Search for the cell housing the specified text and yield its [x, y] center coordinate. 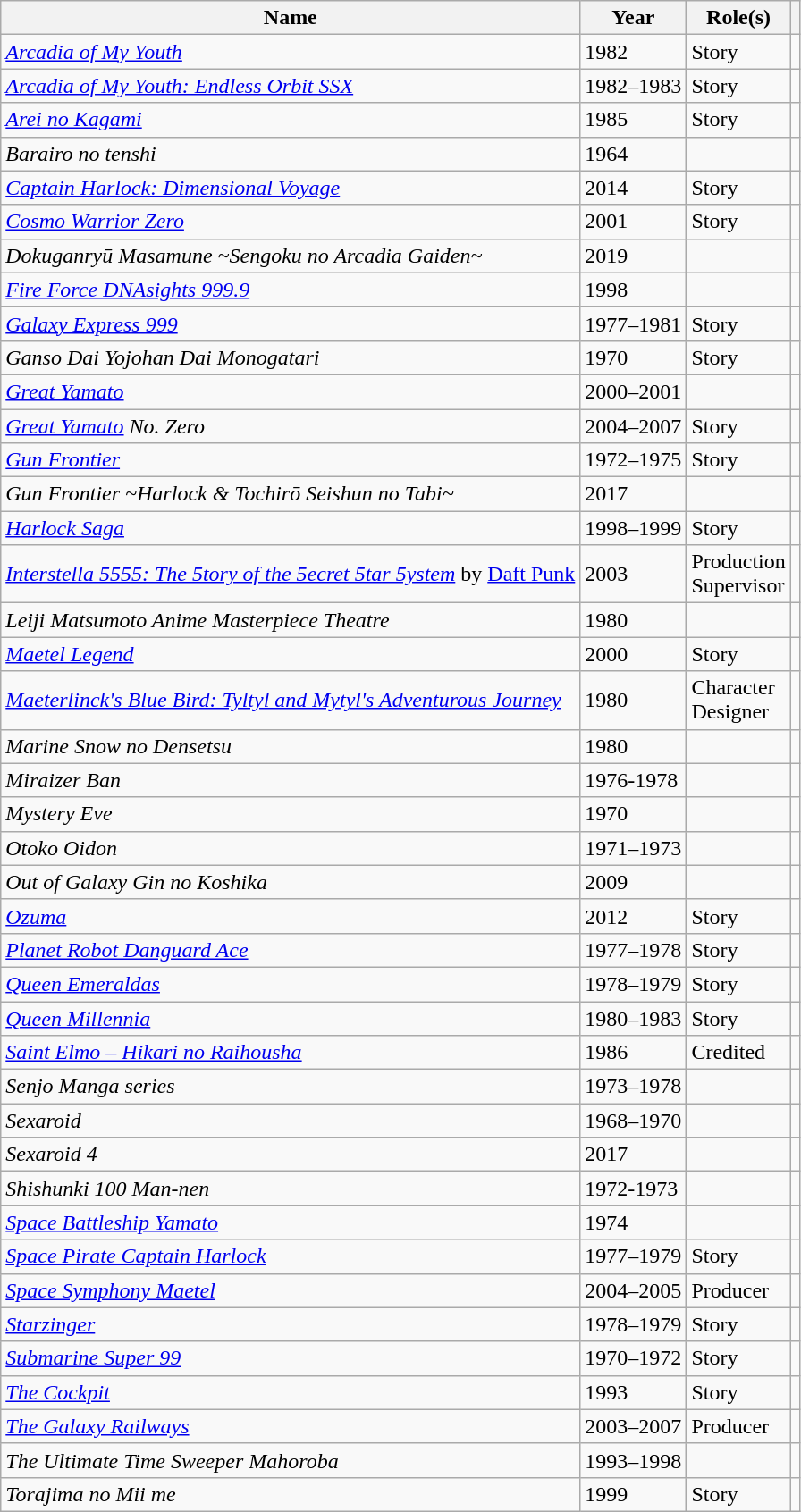
2004–2005 [633, 1290]
1970–1972 [633, 1358]
The Galaxy Railways [291, 1426]
Great Yamato [291, 391]
Dokuganryū Masamune ~Sengoku no Arcadia Gaiden~ [291, 256]
Year [633, 18]
The Cockpit [291, 1392]
1973–1978 [633, 1087]
2003 [633, 574]
Miraizer Ban [291, 780]
1968–1970 [633, 1121]
2009 [633, 882]
Name [291, 18]
Credited [738, 1053]
1971–1973 [633, 848]
Barairo no tenshi [291, 154]
Mystery Eve [291, 814]
Fire Force DNAsights 999.9 [291, 290]
1993–1998 [633, 1460]
Captain Harlock: Dimensional Voyage [291, 188]
Harlock Saga [291, 528]
Submarine Super 99 [291, 1358]
1976-1978 [633, 780]
1972–1975 [633, 460]
2000–2001 [633, 391]
ProductionSupervisor [738, 574]
Gun Frontier ~Harlock & Tochirō Seishun no Tabi~ [291, 494]
Torajima no Mii me [291, 1494]
2014 [633, 188]
Shishunki 100 Man-nen [291, 1189]
1977–1979 [633, 1256]
1974 [633, 1222]
Queen Emeraldas [291, 984]
Space Pirate Captain Harlock [291, 1256]
1977–1978 [633, 950]
Arcadia of My Youth [291, 52]
Otoko Oidon [291, 848]
2012 [633, 916]
Marine Snow no Densetsu [291, 746]
Space Battleship Yamato [291, 1222]
Ozuma [291, 916]
1985 [633, 120]
Queen Millennia [291, 1018]
Arcadia of My Youth: Endless Orbit SSX [291, 86]
1980–1983 [633, 1018]
1998–1999 [633, 528]
Senjo Manga series [291, 1087]
Sexaroid [291, 1121]
The Ultimate Time Sweeper Mahoroba [291, 1460]
Great Yamato No. Zero [291, 426]
Out of Galaxy Gin no Koshika [291, 882]
2000 [633, 654]
Arei no Kagami [291, 120]
1999 [633, 1494]
Ganso Dai Yojohan Dai Monogatari [291, 357]
1998 [633, 290]
Gun Frontier [291, 460]
Galaxy Express 999 [291, 323]
Cosmo Warrior Zero [291, 222]
2004–2007 [633, 426]
1964 [633, 154]
Sexaroid 4 [291, 1155]
Leiji Matsumoto Anime Masterpiece Theatre [291, 620]
1982 [633, 52]
Space Symphony Maetel [291, 1290]
Starzinger [291, 1324]
Interstella 5555: The 5tory of the 5ecret 5tar 5ystem by Daft Punk [291, 574]
1993 [633, 1392]
Maeterlinck's Blue Bird: Tyltyl and Mytyl's Adventurous Journey [291, 701]
2003–2007 [633, 1426]
CharacterDesigner [738, 701]
Role(s) [738, 18]
Saint Elmo – Hikari no Raihousha [291, 1053]
1972-1973 [633, 1189]
2019 [633, 256]
1986 [633, 1053]
2001 [633, 222]
1982–1983 [633, 86]
Maetel Legend [291, 654]
Planet Robot Danguard Ace [291, 950]
1977–1981 [633, 323]
